For the text-containing cell, return its midpoint in [X, Y] coordinate format. 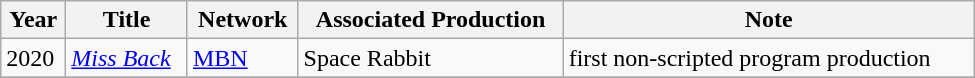
Title [127, 20]
Miss Back [127, 58]
first non-scripted program production [768, 58]
Year [34, 20]
Network [242, 20]
MBN [242, 58]
2020 [34, 58]
Associated Production [430, 20]
Space Rabbit [430, 58]
Note [768, 20]
